For the text-containing cell, return its midpoint in [X, Y] coordinate format. 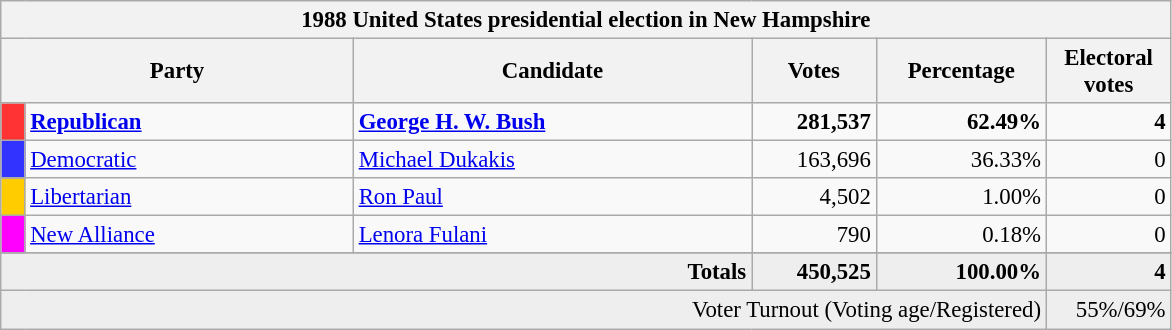
1.00% [961, 197]
George H. W. Bush [552, 122]
36.33% [961, 160]
Ron Paul [552, 197]
100.00% [961, 273]
4,502 [814, 197]
Votes [814, 72]
Lenora Fulani [552, 235]
Voter Turnout (Voting age/Registered) [524, 310]
Candidate [552, 72]
Electoral votes [1108, 72]
Percentage [961, 72]
Libertarian [189, 197]
Democratic [189, 160]
55%/69% [1108, 310]
New Alliance [189, 235]
790 [814, 235]
281,537 [814, 122]
Party [178, 72]
163,696 [814, 160]
Republican [189, 122]
Michael Dukakis [552, 160]
1988 United States presidential election in New Hampshire [586, 20]
62.49% [961, 122]
Totals [376, 273]
0.18% [961, 235]
450,525 [814, 273]
